For the text-containing cell, return its midpoint in (x, y) coordinate format. 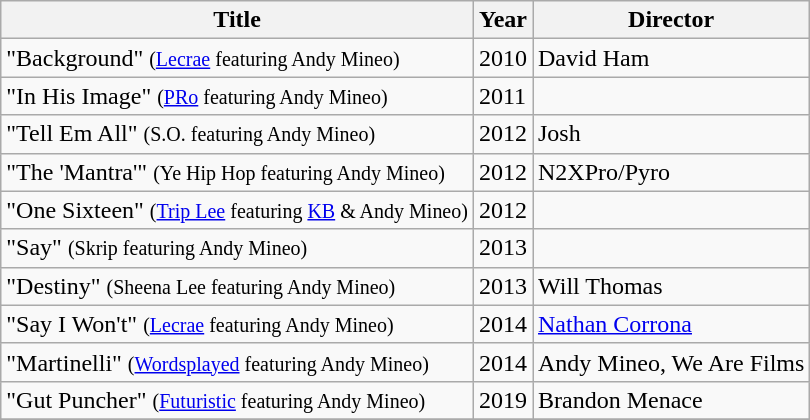
Year (502, 20)
"Background" (Lecrae featuring Andy Mineo) (238, 58)
"Say I Won't" (Lecrae featuring Andy Mineo) (238, 324)
2011 (502, 96)
David Ham (670, 58)
2019 (502, 400)
Will Thomas (670, 286)
"Say" (Skrip featuring Andy Mineo) (238, 248)
Director (670, 20)
"One Sixteen" (Trip Lee featuring KB & Andy Mineo) (238, 210)
"Tell Em All" (S.O. featuring Andy Mineo) (238, 134)
"Martinelli" (Wordsplayed featuring Andy Mineo) (238, 362)
Nathan Corrona (670, 324)
Title (238, 20)
Josh (670, 134)
2010 (502, 58)
"In His Image" (PRo featuring Andy Mineo) (238, 96)
N2XPro/Pyro (670, 172)
Brandon Menace (670, 400)
"Destiny" (Sheena Lee featuring Andy Mineo) (238, 286)
"Gut Puncher" (Futuristic featuring Andy Mineo) (238, 400)
"The 'Mantra'" (Ye Hip Hop featuring Andy Mineo) (238, 172)
Andy Mineo, We Are Films (670, 362)
